Scan for the cell matching the given text and deliver its (x, y) coordinate at center. 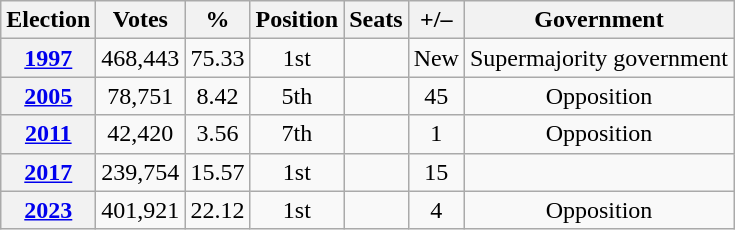
Election (48, 20)
2023 (48, 210)
4 (436, 210)
Position (297, 20)
239,754 (140, 172)
Votes (140, 20)
New (436, 58)
Government (598, 20)
22.12 (218, 210)
8.42 (218, 96)
2005 (48, 96)
2017 (48, 172)
5th (297, 96)
15 (436, 172)
Supermajority government (598, 58)
42,420 (140, 134)
75.33 (218, 58)
% (218, 20)
3.56 (218, 134)
1 (436, 134)
Seats (376, 20)
+/– (436, 20)
15.57 (218, 172)
7th (297, 134)
401,921 (140, 210)
78,751 (140, 96)
45 (436, 96)
1997 (48, 58)
2011 (48, 134)
468,443 (140, 58)
